From the cell containing the given text, extract its center point as [X, Y] coordinate. 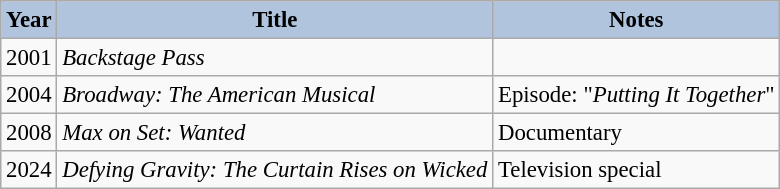
Episode: "Putting It Together" [636, 95]
Documentary [636, 133]
Broadway: The American Musical [275, 95]
2001 [29, 58]
Title [275, 20]
Max on Set: Wanted [275, 133]
Notes [636, 20]
Television special [636, 170]
2024 [29, 170]
2008 [29, 133]
Defying Gravity: The Curtain Rises on Wicked [275, 170]
Year [29, 20]
Backstage Pass [275, 58]
2004 [29, 95]
